Determine the [x, y] coordinate at the center of the cell enclosing the given text.  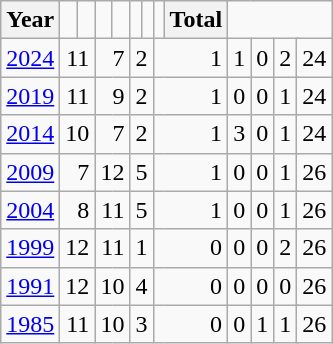
9 [112, 96]
1999 [30, 248]
2019 [30, 96]
Year [30, 20]
1985 [30, 324]
8 [78, 210]
1991 [30, 286]
Total [196, 20]
4 [142, 286]
2024 [30, 58]
2004 [30, 210]
2009 [30, 172]
2014 [30, 134]
